Scan for the cell matching the given text and deliver its (x, y) coordinate at center. 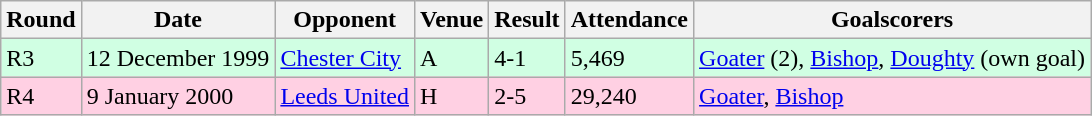
Leeds United (345, 96)
Goater, Bishop (892, 96)
5,469 (629, 58)
R3 (41, 58)
Opponent (345, 20)
Goater (2), Bishop, Doughty (own goal) (892, 58)
9 January 2000 (178, 96)
Chester City (345, 58)
Attendance (629, 20)
Date (178, 20)
Result (527, 20)
2-5 (527, 96)
12 December 1999 (178, 58)
4-1 (527, 58)
A (452, 58)
H (452, 96)
Round (41, 20)
29,240 (629, 96)
R4 (41, 96)
Venue (452, 20)
Goalscorers (892, 20)
